From the cell containing the given text, extract its center point as [x, y] coordinate. 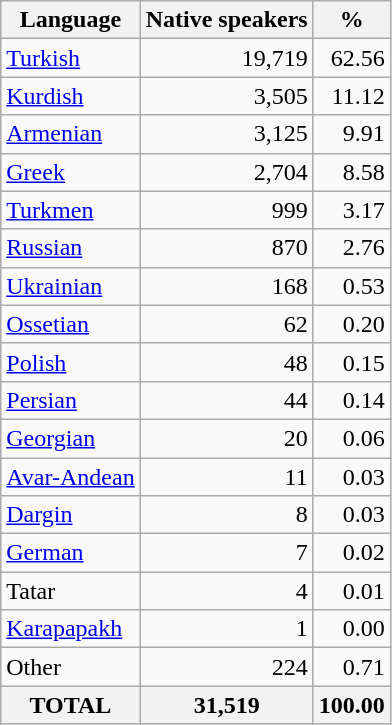
Ossetian [70, 324]
8 [226, 515]
20 [226, 438]
Kurdish [70, 96]
Tatar [70, 591]
Language [70, 20]
8.58 [352, 172]
19,719 [226, 58]
4 [226, 591]
TOTAL [70, 705]
62 [226, 324]
Ukrainian [70, 286]
Dargin [70, 515]
Russian [70, 248]
0.53 [352, 286]
168 [226, 286]
62.56 [352, 58]
3.17 [352, 210]
31,519 [226, 705]
Karapapakh [70, 629]
0.06 [352, 438]
48 [226, 362]
2.76 [352, 248]
Georgian [70, 438]
11 [226, 477]
0.00 [352, 629]
0.20 [352, 324]
1 [226, 629]
0.01 [352, 591]
224 [226, 667]
0.71 [352, 667]
Native speakers [226, 20]
0.14 [352, 400]
Armenian [70, 134]
9.91 [352, 134]
870 [226, 248]
44 [226, 400]
Turkmen [70, 210]
7 [226, 553]
11.12 [352, 96]
Greek [70, 172]
100.00 [352, 705]
German [70, 553]
Turkish [70, 58]
0.15 [352, 362]
Persian [70, 400]
0.02 [352, 553]
3,505 [226, 96]
999 [226, 210]
2,704 [226, 172]
Polish [70, 362]
% [352, 20]
Avar-Andean [70, 477]
3,125 [226, 134]
Other [70, 667]
